Output the [X, Y] coordinate of the center of the cell containing the given text.  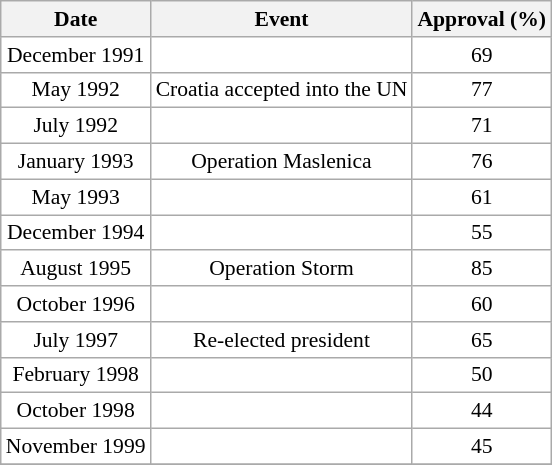
50 [482, 375]
May 1993 [76, 197]
55 [482, 233]
Date [76, 19]
February 1998 [76, 375]
December 1994 [76, 233]
Event [282, 19]
Operation Storm [282, 269]
Croatia accepted into the UN [282, 90]
60 [482, 304]
July 1997 [76, 340]
Operation Maslenica [282, 162]
71 [482, 126]
77 [482, 90]
Approval (%) [482, 19]
61 [482, 197]
65 [482, 340]
July 1992 [76, 126]
76 [482, 162]
69 [482, 55]
December 1991 [76, 55]
Re-elected president [282, 340]
85 [482, 269]
January 1993 [76, 162]
August 1995 [76, 269]
November 1999 [76, 447]
45 [482, 447]
May 1992 [76, 90]
October 1998 [76, 411]
October 1996 [76, 304]
44 [482, 411]
